From the cell containing the given text, extract its center point as [x, y] coordinate. 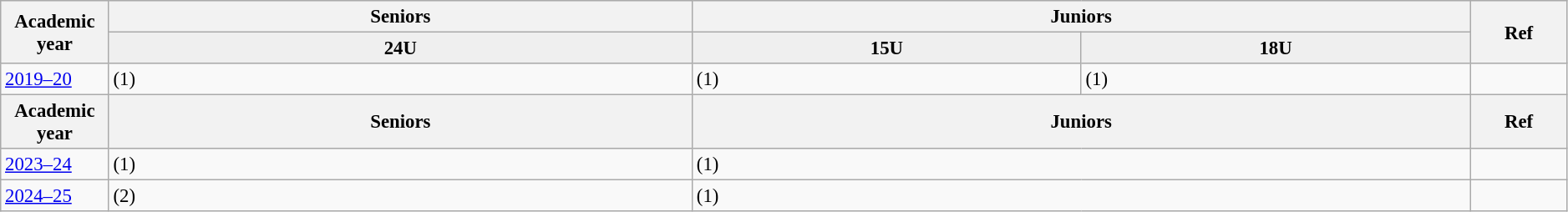
15U [887, 48]
(2) [400, 196]
24U [400, 48]
2023–24 [55, 164]
2024–25 [55, 196]
2019–20 [55, 79]
18U [1276, 48]
